From the cell containing the given text, extract its center point as [X, Y] coordinate. 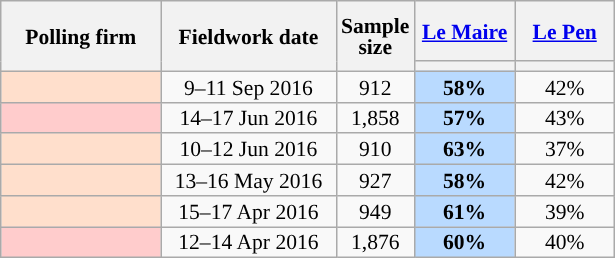
Fieldwork date [248, 36]
40% [565, 242]
1,858 [375, 118]
15–17 Apr 2016 [248, 212]
927 [375, 180]
57% [464, 118]
14–17 Jun 2016 [248, 118]
13–16 May 2016 [248, 180]
1,876 [375, 242]
63% [464, 150]
12–14 Apr 2016 [248, 242]
10–12 Jun 2016 [248, 150]
43% [565, 118]
Le Pen [565, 31]
912 [375, 86]
60% [464, 242]
Samplesize [375, 36]
949 [375, 212]
Polling firm [81, 36]
9–11 Sep 2016 [248, 86]
910 [375, 150]
37% [565, 150]
61% [464, 212]
39% [565, 212]
Le Maire [464, 31]
